Output the (x, y) coordinate of the center of the cell containing the given text.  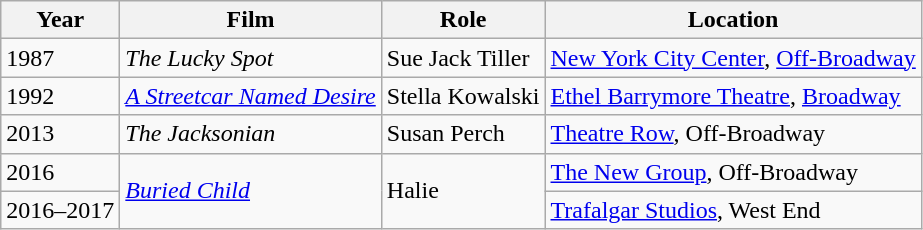
Sue Jack Tiller (463, 58)
Stella Kowalski (463, 96)
Trafalgar Studios, West End (733, 210)
The Lucky Spot (250, 58)
Ethel Barrymore Theatre, Broadway (733, 96)
New York City Center, Off-Broadway (733, 58)
A Streetcar Named Desire (250, 96)
The Jacksonian (250, 134)
Halie (463, 191)
Location (733, 20)
2013 (60, 134)
Year (60, 20)
Susan Perch (463, 134)
1992 (60, 96)
Theatre Row, Off-Broadway (733, 134)
Film (250, 20)
Buried Child (250, 191)
2016 (60, 172)
The New Group, Off-Broadway (733, 172)
2016–2017 (60, 210)
1987 (60, 58)
Role (463, 20)
